From the cell containing the given text, extract its center point as (x, y) coordinate. 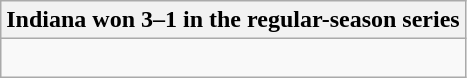
Indiana won 3–1 in the regular-season series (233, 20)
